Provide the [x, y] coordinate of the cell's center where the given text is located.  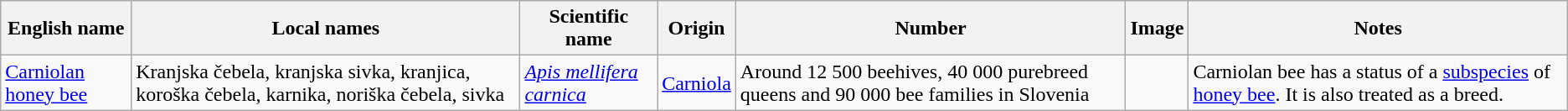
Scientific name [589, 29]
Origin [697, 29]
Number [931, 29]
Around 12 500 beehives, 40 000 purebreed queens and 90 000 bee families in Slovenia [931, 82]
Image [1158, 29]
Carniolan honey bee [66, 82]
Kranjska čebela, kranjska sivka, kranjica, koroška čebela, karnika, noriška čebela, sivka [326, 82]
English name [66, 29]
Local names [326, 29]
Carniolan bee has a status of a subspecies of honey bee. It is also treated as a breed. [1378, 82]
Notes [1378, 29]
Apis mellifera carnica [589, 82]
Carniola [697, 82]
